Find where the given text appears and provide that cell's center as (X, Y) coordinate. 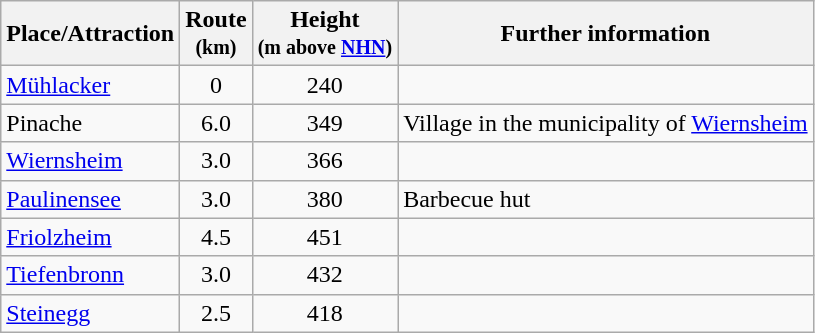
2.5 (216, 313)
Route(km) (216, 34)
Height(m above NHN) (324, 34)
Place/Attraction (90, 34)
366 (324, 161)
Pinache (90, 123)
Friolzheim (90, 237)
432 (324, 275)
Mühlacker (90, 85)
Further information (606, 34)
Tiefenbronn (90, 275)
Paulinensee (90, 199)
6.0 (216, 123)
Steinegg (90, 313)
240 (324, 85)
349 (324, 123)
451 (324, 237)
Barbecue hut (606, 199)
Wiernsheim (90, 161)
380 (324, 199)
0 (216, 85)
418 (324, 313)
Village in the municipality of Wiernsheim (606, 123)
4.5 (216, 237)
